Extract the [x, y] coordinate from the center of the cell holding the provided text.  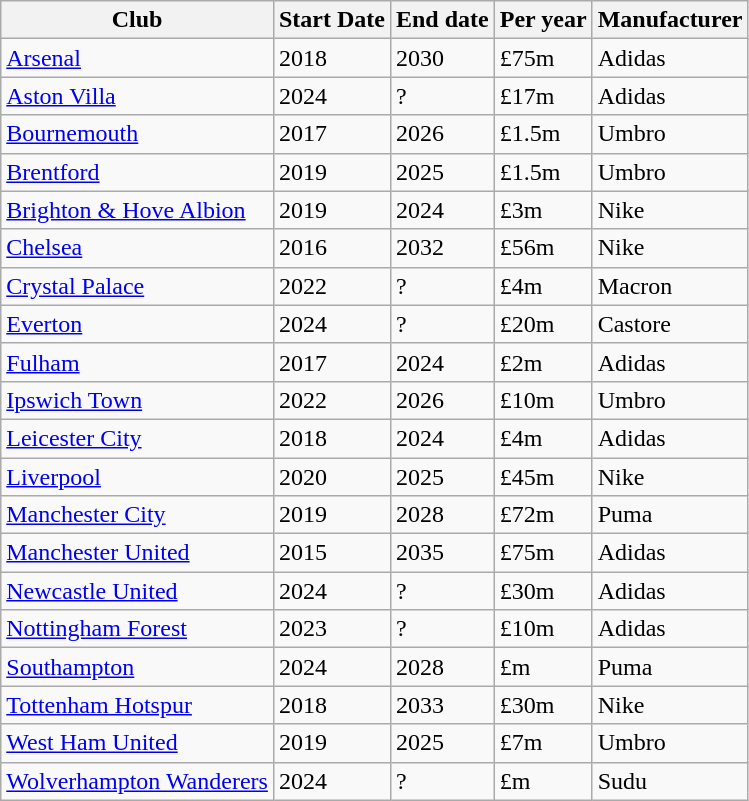
2015 [332, 553]
2033 [442, 705]
£56m [543, 248]
Crystal Palace [138, 286]
Ipswich Town [138, 400]
Liverpool [138, 477]
Manchester United [138, 553]
2032 [442, 248]
Bournemouth [138, 134]
Start Date [332, 20]
2016 [332, 248]
Per year [543, 20]
End date [442, 20]
Sudu [670, 781]
2035 [442, 553]
£2m [543, 362]
£45m [543, 477]
£20m [543, 324]
Castore [670, 324]
Newcastle United [138, 591]
Manufacturer [670, 20]
Nottingham Forest [138, 629]
£17m [543, 96]
Leicester City [138, 438]
£7m [543, 743]
2030 [442, 58]
2020 [332, 477]
Fulham [138, 362]
Wolverhampton Wanderers [138, 781]
Everton [138, 324]
Manchester City [138, 515]
2023 [332, 629]
West Ham United [138, 743]
£3m [543, 210]
Chelsea [138, 248]
Macron [670, 286]
Southampton [138, 667]
Brighton & Hove Albion [138, 210]
Club [138, 20]
Aston Villa [138, 96]
Arsenal [138, 58]
£72m [543, 515]
Brentford [138, 172]
Tottenham Hotspur [138, 705]
